Pinpoint the cell where the given text exists, returning its (x, y) midpoint coordinate. 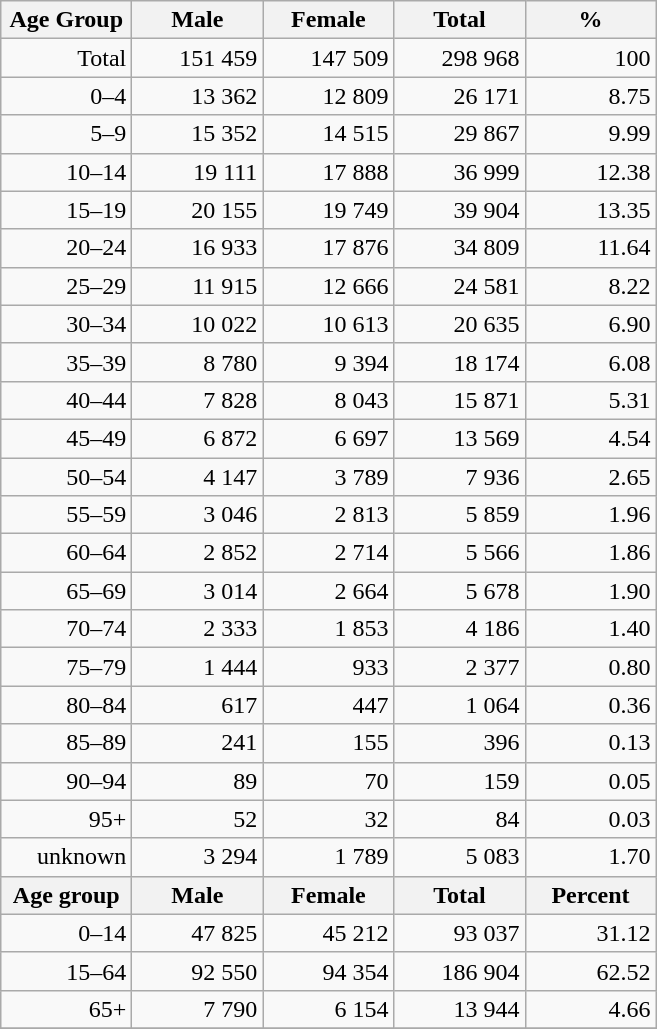
Age group (66, 895)
14 515 (328, 134)
10–14 (66, 172)
933 (328, 667)
5 566 (460, 553)
1.86 (590, 553)
2 333 (198, 629)
92 550 (198, 971)
13.35 (590, 210)
8.75 (590, 96)
13 944 (460, 1009)
2 813 (328, 515)
15 352 (198, 134)
159 (460, 781)
1.40 (590, 629)
17 888 (328, 172)
396 (460, 743)
90–94 (66, 781)
3 294 (198, 857)
84 (460, 819)
5 678 (460, 591)
15–64 (66, 971)
60–64 (66, 553)
34 809 (460, 248)
4 147 (198, 477)
8.22 (590, 286)
9.99 (590, 134)
36 999 (460, 172)
47 825 (198, 933)
8 043 (328, 400)
5 859 (460, 515)
Percent (590, 895)
95+ (66, 819)
2.65 (590, 477)
40–44 (66, 400)
Age Group (66, 20)
6 154 (328, 1009)
12 809 (328, 96)
7 790 (198, 1009)
10 613 (328, 324)
18 174 (460, 362)
0–14 (66, 933)
4 186 (460, 629)
1 444 (198, 667)
13 362 (198, 96)
62.52 (590, 971)
7 828 (198, 400)
4.66 (590, 1009)
39 904 (460, 210)
45 212 (328, 933)
186 904 (460, 971)
3 046 (198, 515)
70 (328, 781)
80–84 (66, 705)
12.38 (590, 172)
20 635 (460, 324)
3 014 (198, 591)
7 936 (460, 477)
241 (198, 743)
5–9 (66, 134)
8 780 (198, 362)
52 (198, 819)
3 789 (328, 477)
151 459 (198, 58)
4.54 (590, 438)
45–49 (66, 438)
55–59 (66, 515)
2 714 (328, 553)
13 569 (460, 438)
20 155 (198, 210)
0–4 (66, 96)
31.12 (590, 933)
11 915 (198, 286)
6 872 (198, 438)
32 (328, 819)
1 853 (328, 629)
94 354 (328, 971)
11.64 (590, 248)
12 666 (328, 286)
26 171 (460, 96)
0.05 (590, 781)
1 064 (460, 705)
147 509 (328, 58)
5 083 (460, 857)
75–79 (66, 667)
2 377 (460, 667)
10 022 (198, 324)
9 394 (328, 362)
0.13 (590, 743)
20–24 (66, 248)
1.70 (590, 857)
100 (590, 58)
65–69 (66, 591)
24 581 (460, 286)
30–34 (66, 324)
0.80 (590, 667)
17 876 (328, 248)
1 789 (328, 857)
25–29 (66, 286)
93 037 (460, 933)
0.03 (590, 819)
15 871 (460, 400)
1.90 (590, 591)
% (590, 20)
50–54 (66, 477)
65+ (66, 1009)
6.90 (590, 324)
89 (198, 781)
85–89 (66, 743)
6.08 (590, 362)
617 (198, 705)
155 (328, 743)
29 867 (460, 134)
19 749 (328, 210)
2 664 (328, 591)
2 852 (198, 553)
unknown (66, 857)
15–19 (66, 210)
6 697 (328, 438)
35–39 (66, 362)
70–74 (66, 629)
0.36 (590, 705)
298 968 (460, 58)
16 933 (198, 248)
19 111 (198, 172)
447 (328, 705)
1.96 (590, 515)
5.31 (590, 400)
